Search for the cell housing the specified text and yield its [X, Y] center coordinate. 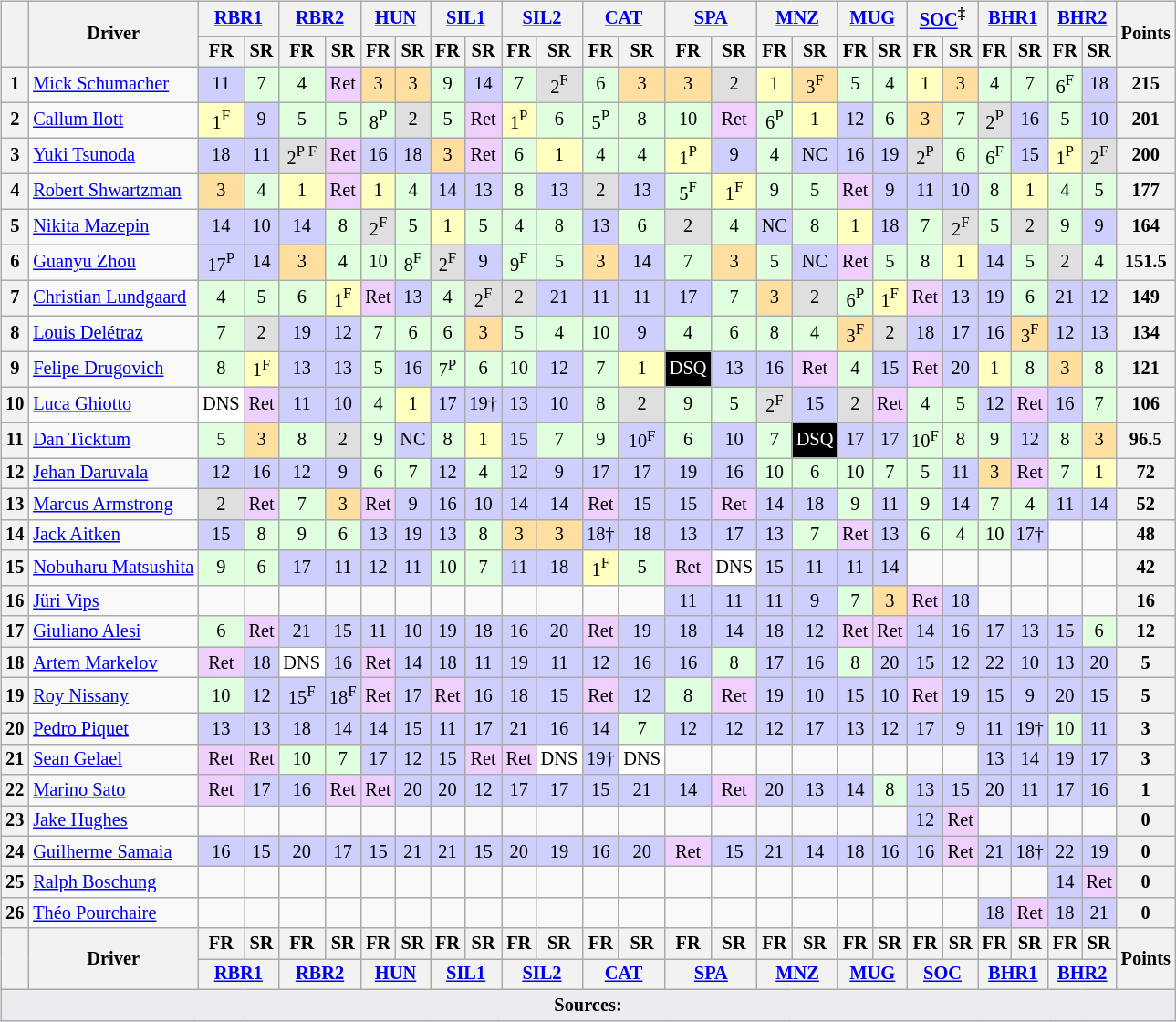
42 [1146, 568]
200 [1146, 155]
18F [343, 695]
17† [1030, 535]
164 [1146, 226]
Jake Hughes [113, 821]
52 [1146, 504]
149 [1146, 297]
177 [1146, 192]
72 [1146, 474]
Guanyu Zhou [113, 263]
Luca Ghiotto [113, 405]
Sources: [588, 1005]
25 [15, 882]
Robert Shwartzman [113, 192]
7P [448, 369]
215 [1146, 84]
Roy Nissany [113, 695]
9F [519, 263]
5P [600, 120]
Marcus Armstrong [113, 504]
Dan Ticktum [113, 440]
24 [15, 851]
Mick Schumacher [113, 84]
201 [1146, 120]
Yuki Tsunoda [113, 155]
Felipe Drugovich [113, 369]
121 [1146, 369]
Nobuharu Matsushita [113, 568]
8F [413, 263]
151.5 [1146, 263]
Callum Ilott [113, 120]
Pedro Piquet [113, 729]
5F [688, 192]
Théo Pourchaire [113, 913]
23 [15, 821]
17P [221, 263]
SOC‡ [942, 18]
Jüri Vips [113, 601]
26 [15, 913]
Ralph Boschung [113, 882]
Jack Aitken [113, 535]
Giuliano Alesi [113, 631]
SOC [942, 975]
8P [379, 120]
Sean Gelael [113, 759]
Marino Sato [113, 790]
15F [302, 695]
Louis Delétraz [113, 334]
Artem Markelov [113, 662]
Guilherme Samaia [113, 851]
Jehan Daruvala [113, 474]
96.5 [1146, 440]
134 [1146, 334]
48 [1146, 535]
Christian Lundgaard [113, 297]
2P F [302, 155]
106 [1146, 405]
Nikita Mazepin [113, 226]
